Return the (x, y) coordinate for the center point of the cell that contains the specified text.  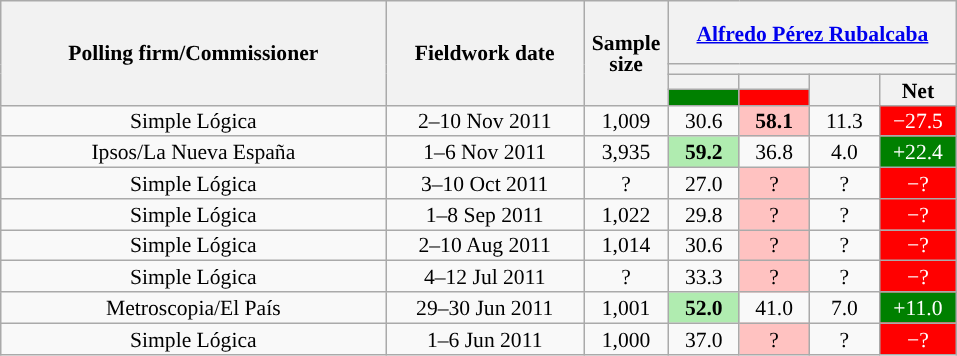
59.2 (704, 152)
+11.0 (918, 308)
36.8 (774, 152)
29–30 Jun 2011 (485, 308)
37.0 (704, 338)
1,001 (626, 308)
1–8 Sep 2011 (485, 214)
1,022 (626, 214)
4.0 (844, 152)
1,000 (626, 338)
1–6 Nov 2011 (485, 152)
+22.4 (918, 152)
Alfredo Pérez Rubalcaba (813, 32)
58.1 (774, 120)
52.0 (704, 308)
−27.5 (918, 120)
2–10 Nov 2011 (485, 120)
3–10 Oct 2011 (485, 184)
3,935 (626, 152)
Metroscopia/El País (194, 308)
Sample size (626, 53)
1,014 (626, 246)
4–12 Jul 2011 (485, 276)
29.8 (704, 214)
Fieldwork date (485, 53)
11.3 (844, 120)
2–10 Aug 2011 (485, 246)
Net (918, 90)
Polling firm/Commissioner (194, 53)
41.0 (774, 308)
7.0 (844, 308)
27.0 (704, 184)
1,009 (626, 120)
33.3 (704, 276)
1–6 Jun 2011 (485, 338)
Ipsos/La Nueva España (194, 152)
